Pinpoint the cell where the given text exists, returning its [x, y] midpoint coordinate. 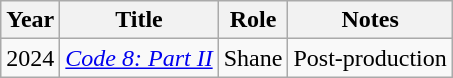
Title [139, 20]
Shane [253, 58]
Role [253, 20]
Post-production [370, 58]
Notes [370, 20]
2024 [30, 58]
Year [30, 20]
Code 8: Part II [139, 58]
